Find where the given text appears and provide that cell's center as (X, Y) coordinate. 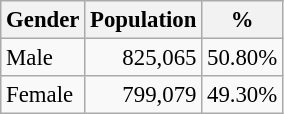
Gender (43, 20)
799,079 (144, 95)
Male (43, 58)
Population (144, 20)
49.30% (242, 95)
Female (43, 95)
% (242, 20)
50.80% (242, 58)
825,065 (144, 58)
